Output the [x, y] coordinate of the center of the cell containing the given text.  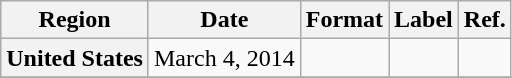
Ref. [484, 20]
United States [75, 58]
Region [75, 20]
Format [344, 20]
March 4, 2014 [224, 58]
Date [224, 20]
Label [424, 20]
